Provide the [x, y] coordinate of the cell's center where the given text is located.  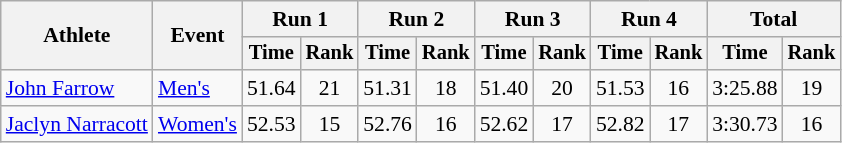
Jaclyn Narracott [77, 124]
21 [330, 88]
18 [446, 88]
52.53 [272, 124]
Run 4 [649, 19]
3:25.88 [744, 88]
52.76 [388, 124]
51.31 [388, 88]
Women's [198, 124]
52.62 [504, 124]
51.40 [504, 88]
15 [330, 124]
Run 1 [300, 19]
3:30.73 [744, 124]
Event [198, 36]
52.82 [620, 124]
Run 3 [533, 19]
19 [812, 88]
51.53 [620, 88]
John Farrow [77, 88]
Run 2 [416, 19]
51.64 [272, 88]
Men's [198, 88]
Athlete [77, 36]
20 [562, 88]
Total [774, 19]
